Identify which cell holds the provided text, then report its [X, Y] central coordinate. 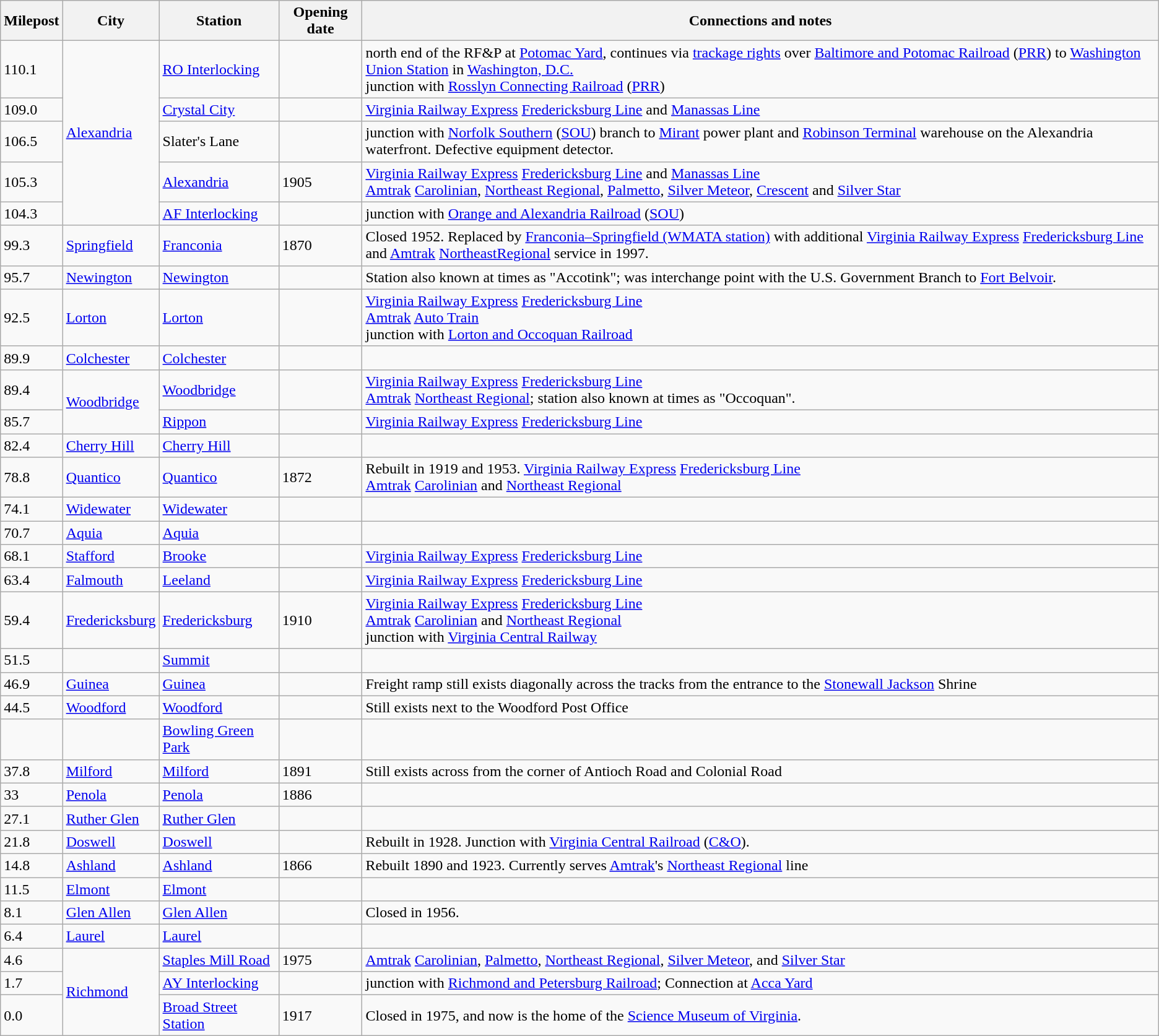
Franconia [219, 245]
95.7 [32, 277]
1910 [321, 620]
109.0 [32, 110]
Broad Street Station [219, 1015]
21.8 [32, 842]
6.4 [32, 936]
85.7 [32, 421]
1886 [321, 795]
Freight ramp still exists diagonally across the tracks from the entrance to the Stonewall Jackson Shrine [760, 684]
92.5 [32, 317]
89.9 [32, 358]
Virginia Railway Express Fredericksburg LineAmtrak Auto Trainjunction with Lorton and Occoquan Railroad [760, 317]
Closed in 1975, and now is the home of the Science Museum of Virginia. [760, 1015]
RO Interlocking [219, 69]
Rippon [219, 421]
Staples Mill Road [219, 960]
Still exists across from the corner of Antioch Road and Colonial Road [760, 771]
11.5 [32, 889]
1975 [321, 960]
Amtrak Carolinian, Palmetto, Northeast Regional, Silver Meteor, and Silver Star [760, 960]
74.1 [32, 509]
Rebuilt 1890 and 1923. Currently serves Amtrak's Northeast Regional line [760, 865]
1870 [321, 245]
Still exists next to the Woodford Post Office [760, 707]
Crystal City [219, 110]
1872 [321, 478]
Virginia Railway Express Fredericksburg LineAmtrak Carolinian and Northeast Regionaljunction with Virginia Central Railway [760, 620]
0.0 [32, 1015]
City [111, 21]
63.4 [32, 580]
4.6 [32, 960]
33 [32, 795]
1917 [321, 1015]
8.1 [32, 913]
Richmond [111, 991]
Milepost [32, 21]
Stafford [111, 556]
1905 [321, 182]
46.9 [32, 684]
105.3 [32, 182]
Brooke [219, 556]
Rebuilt in 1928. Junction with Virginia Central Railroad (C&O). [760, 842]
104.3 [32, 214]
70.7 [32, 533]
Falmouth [111, 580]
Virginia Railway Express Fredericksburg Line and Manassas Line [760, 110]
Closed in 1956. [760, 913]
Slater's Lane [219, 141]
82.4 [32, 445]
14.8 [32, 865]
1891 [321, 771]
Bowling Green Park [219, 739]
99.3 [32, 245]
27.1 [32, 818]
Leeland [219, 580]
AF Interlocking [219, 214]
Station also known at times as "Accotink"; was interchange point with the U.S. Government Branch to Fort Belvoir. [760, 277]
1866 [321, 865]
89.4 [32, 390]
junction with Richmond and Petersburg Railroad; Connection at Acca Yard [760, 983]
Station [219, 21]
junction with Orange and Alexandria Railroad (SOU) [760, 214]
78.8 [32, 478]
Springfield [111, 245]
Connections and notes [760, 21]
Virginia Railway Express Fredericksburg LineAmtrak Northeast Regional; station also known at times as "Occoquan". [760, 390]
59.4 [32, 620]
106.5 [32, 141]
110.1 [32, 69]
37.8 [32, 771]
44.5 [32, 707]
Rebuilt in 1919 and 1953. Virginia Railway Express Fredericksburg LineAmtrak Carolinian and Northeast Regional [760, 478]
AY Interlocking [219, 983]
Summit [219, 660]
68.1 [32, 556]
1.7 [32, 983]
51.5 [32, 660]
Opening date [321, 21]
